For the text-containing cell, return its midpoint in (X, Y) coordinate format. 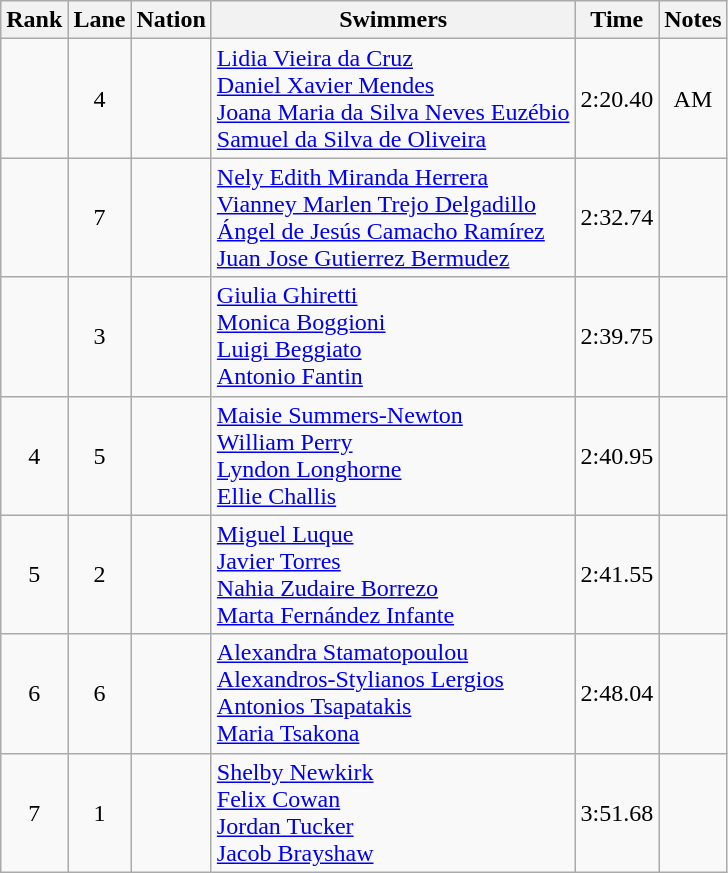
2 (100, 574)
2:41.55 (617, 574)
Lane (100, 20)
2:32.74 (617, 218)
1 (100, 812)
Shelby NewkirkFelix CowanJordan TuckerJacob Brayshaw (393, 812)
3:51.68 (617, 812)
Notes (693, 20)
Giulia GhirettiMonica BoggioniLuigi BeggiatoAntonio Fantin (393, 336)
Maisie Summers-NewtonWilliam PerryLyndon LonghorneEllie Challis (393, 456)
Swimmers (393, 20)
2:39.75 (617, 336)
AM (693, 98)
Nation (171, 20)
3 (100, 336)
Rank (34, 20)
Alexandra StamatopoulouAlexandros-Stylianos LergiosAntonios TsapatakisMaria Tsakona (393, 694)
Time (617, 20)
2:40.95 (617, 456)
Lidia Vieira da CruzDaniel Xavier MendesJoana Maria da Silva Neves EuzébioSamuel da Silva de Oliveira (393, 98)
2:48.04 (617, 694)
2:20.40 (617, 98)
Nely Edith Miranda HerreraVianney Marlen Trejo DelgadilloÁngel de Jesús Camacho RamírezJuan Jose Gutierrez Bermudez (393, 218)
Miguel LuqueJavier TorresNahia Zudaire BorrezoMarta Fernández Infante (393, 574)
